Return the (X, Y) coordinate for the center point of the cell that contains the specified text.  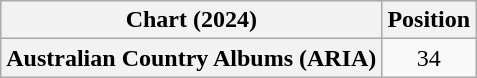
34 (429, 58)
Australian Country Albums (ARIA) (192, 58)
Chart (2024) (192, 20)
Position (429, 20)
